Provide the [X, Y] coordinate of the cell's center where the given text is located.  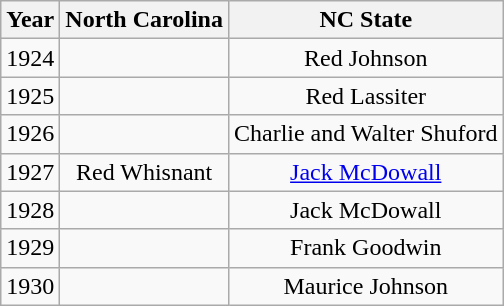
1930 [30, 286]
Charlie and Walter Shuford [366, 134]
Red Johnson [366, 58]
1928 [30, 210]
Maurice Johnson [366, 286]
1927 [30, 172]
1926 [30, 134]
NC State [366, 20]
Frank Goodwin [366, 248]
1925 [30, 96]
1929 [30, 248]
1924 [30, 58]
Red Lassiter [366, 96]
Red Whisnant [144, 172]
North Carolina [144, 20]
Year [30, 20]
